Output the [X, Y] coordinate of the center of the cell containing the given text.  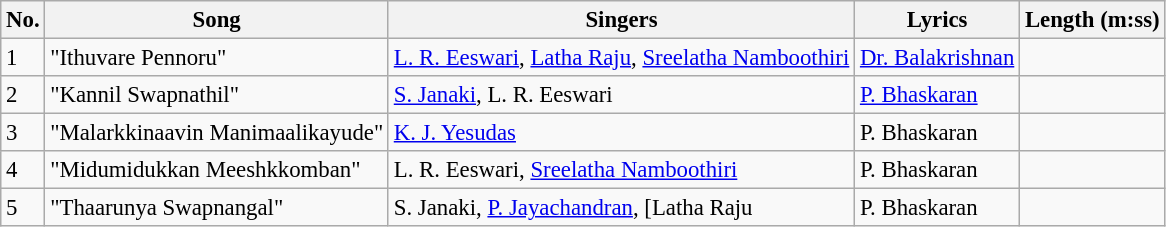
"Midumidukkan Meeshkkomban" [217, 170]
L. R. Eeswari, Latha Raju, Sreelatha Namboothiri [621, 58]
"Malarkkinaavin Manimaalikayude" [217, 133]
1 [23, 58]
S. Janaki, P. Jayachandran, [Latha Raju [621, 208]
5 [23, 208]
"Thaarunya Swapnangal" [217, 208]
2 [23, 95]
No. [23, 20]
4 [23, 170]
"Kannil Swapnathil" [217, 95]
L. R. Eeswari, Sreelatha Namboothiri [621, 170]
Dr. Balakrishnan [938, 58]
S. Janaki, L. R. Eeswari [621, 95]
Singers [621, 20]
Length (m:ss) [1092, 20]
Lyrics [938, 20]
K. J. Yesudas [621, 133]
3 [23, 133]
Song [217, 20]
"Ithuvare Pennoru" [217, 58]
